Return the [X, Y] coordinate for the center point of the cell that contains the specified text.  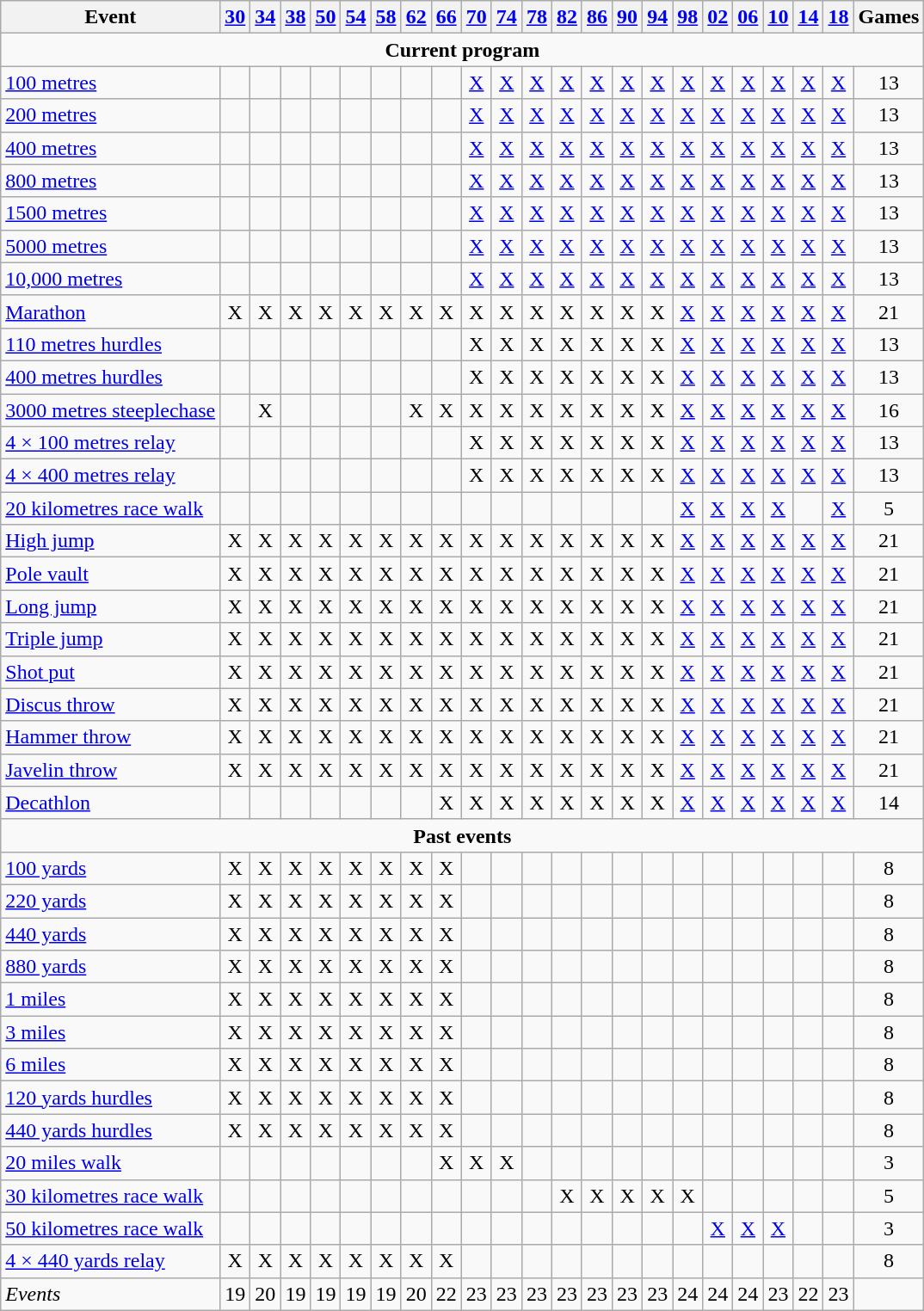
16 [889, 410]
Decathlon [110, 803]
3000 metres steeplechase [110, 410]
440 yards hurdles [110, 1130]
400 metres [110, 148]
4 × 440 yards relay [110, 1261]
50 [325, 17]
Long jump [110, 606]
3 miles [110, 1032]
34 [265, 17]
4 × 100 metres relay [110, 443]
Hammer throw [110, 737]
62 [416, 17]
06 [748, 17]
Triple jump [110, 639]
440 yards [110, 933]
Shot put [110, 672]
Discus throw [110, 705]
Games [889, 17]
54 [356, 17]
1 miles [110, 1000]
220 yards [110, 901]
10 [778, 17]
100 yards [110, 868]
110 metres hurdles [110, 344]
18 [838, 17]
30 kilometres race walk [110, 1196]
120 yards hurdles [110, 1098]
5000 metres [110, 246]
20 kilometres race walk [110, 508]
38 [296, 17]
10,000 metres [110, 279]
Past events [463, 835]
400 metres hurdles [110, 377]
Marathon [110, 311]
86 [597, 17]
880 yards [110, 967]
78 [537, 17]
Events [110, 1294]
02 [718, 17]
Event [110, 17]
1500 metres [110, 213]
4 × 400 metres relay [110, 476]
50 kilometres race walk [110, 1228]
58 [385, 17]
82 [566, 17]
Javelin throw [110, 770]
20 miles walk [110, 1163]
30 [236, 17]
66 [446, 17]
800 metres [110, 181]
200 metres [110, 115]
90 [628, 17]
74 [506, 17]
94 [657, 17]
98 [688, 17]
High jump [110, 541]
Pole vault [110, 574]
Current program [463, 50]
6 miles [110, 1065]
100 metres [110, 83]
70 [477, 17]
